Return [x, y] of the center of cell containing provided text 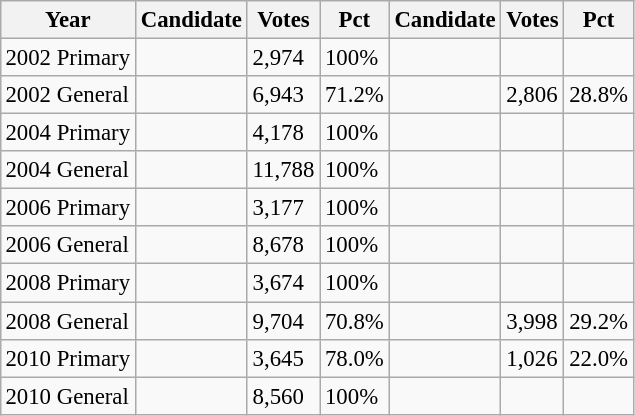
3,998 [532, 321]
71.2% [354, 95]
29.2% [598, 321]
2002 General [68, 95]
28.8% [598, 95]
2,974 [283, 57]
9,704 [283, 321]
8,560 [283, 396]
2,806 [532, 95]
2002 Primary [68, 57]
4,178 [283, 133]
8,678 [283, 245]
2006 General [68, 245]
78.0% [354, 358]
2010 Primary [68, 358]
70.8% [354, 321]
3,645 [283, 358]
22.0% [598, 358]
2010 General [68, 396]
3,674 [283, 283]
Year [68, 20]
2006 Primary [68, 208]
2008 General [68, 321]
3,177 [283, 208]
1,026 [532, 358]
2004 Primary [68, 133]
6,943 [283, 95]
2008 Primary [68, 283]
2004 General [68, 170]
11,788 [283, 170]
